Capture the cell that displays the provided text and extract its [X, Y] central coordinate. 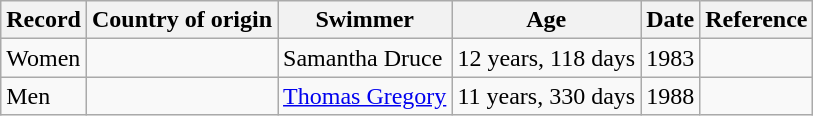
Age [546, 20]
Men [44, 96]
Country of origin [182, 20]
Thomas Gregory [365, 96]
Samantha Druce [365, 58]
Women [44, 58]
Reference [756, 20]
12 years, 118 days [546, 58]
Date [670, 20]
Record [44, 20]
1983 [670, 58]
1988 [670, 96]
11 years, 330 days [546, 96]
Swimmer [365, 20]
